Return [X, Y] of the center of cell containing provided text 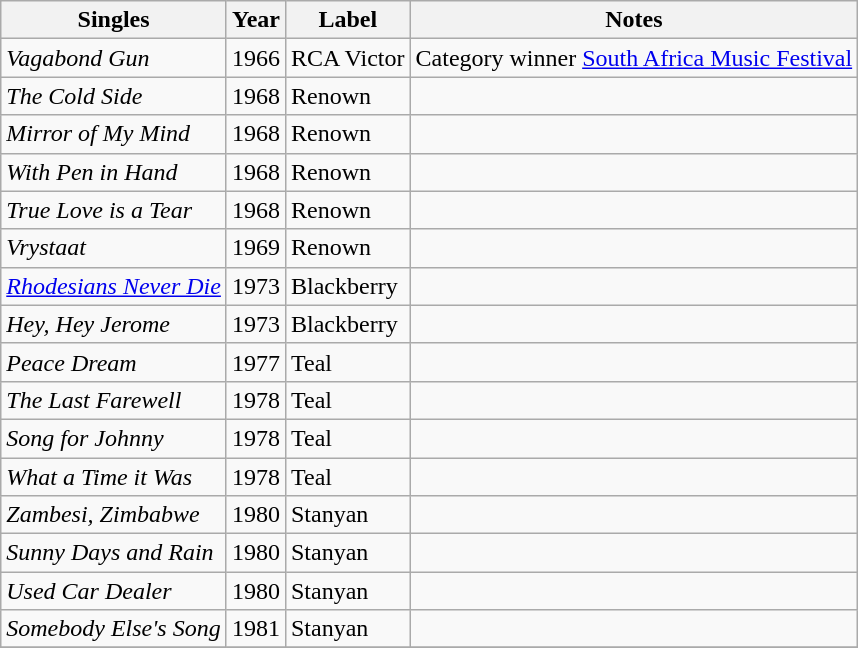
1977 [256, 362]
1981 [256, 629]
1969 [256, 248]
RCA Victor [348, 58]
Mirror of My Mind [114, 134]
Song for Johnny [114, 438]
Peace Dream [114, 362]
1966 [256, 58]
Hey, Hey Jerome [114, 324]
The Cold Side [114, 96]
True Love is a Tear [114, 210]
The Last Farewell [114, 400]
With Pen in Hand [114, 172]
Used Car Dealer [114, 591]
Category winner South Africa Music Festival [634, 58]
Rhodesians Never Die [114, 286]
Singles [114, 20]
Vagabond Gun [114, 58]
Year [256, 20]
Label [348, 20]
Vrystaat [114, 248]
Somebody Else's Song [114, 629]
Notes [634, 20]
Sunny Days and Rain [114, 553]
Zambesi, Zimbabwe [114, 515]
What a Time it Was [114, 477]
